Capture the cell that displays the provided text and extract its [X, Y] central coordinate. 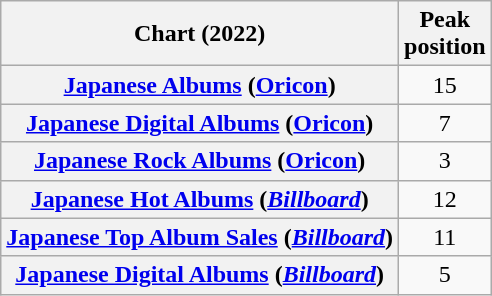
Japanese Albums (Oricon) [200, 85]
Japanese Digital Albums (Billboard) [200, 275]
Japanese Hot Albums (Billboard) [200, 199]
7 [445, 123]
3 [445, 161]
12 [445, 199]
Japanese Rock Albums (Oricon) [200, 161]
Japanese Top Album Sales (Billboard) [200, 237]
15 [445, 85]
Peakposition [445, 34]
Chart (2022) [200, 34]
Japanese Digital Albums (Oricon) [200, 123]
11 [445, 237]
5 [445, 275]
